Detect which cell encompasses the target text, then output its [x, y] center coordinate. 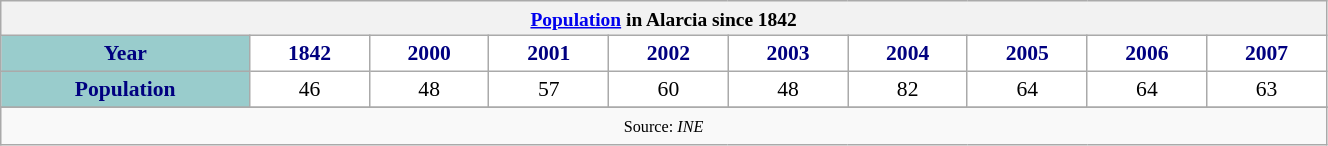
2007 [1267, 54]
Year [126, 54]
2005 [1027, 54]
46 [310, 90]
Source: INE [664, 126]
82 [908, 90]
63 [1267, 90]
57 [549, 90]
2006 [1147, 54]
2003 [788, 54]
1842 [310, 54]
60 [669, 90]
2002 [669, 54]
2001 [549, 54]
Population [126, 90]
2004 [908, 54]
2000 [429, 54]
Population in Alarcia since 1842 [664, 18]
